Output the (x, y) coordinate of the center of the cell containing the given text.  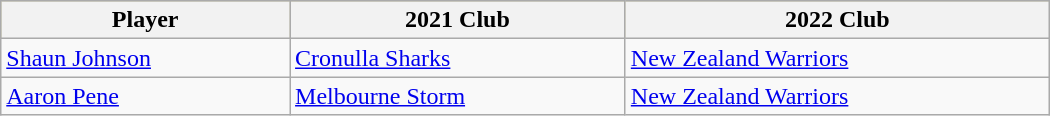
2022 Club (837, 20)
Cronulla Sharks (458, 58)
Shaun Johnson (146, 58)
Aaron Pene (146, 96)
2021 Club (458, 20)
Player (146, 20)
Melbourne Storm (458, 96)
